Scan for the cell matching the given text and deliver its (x, y) coordinate at center. 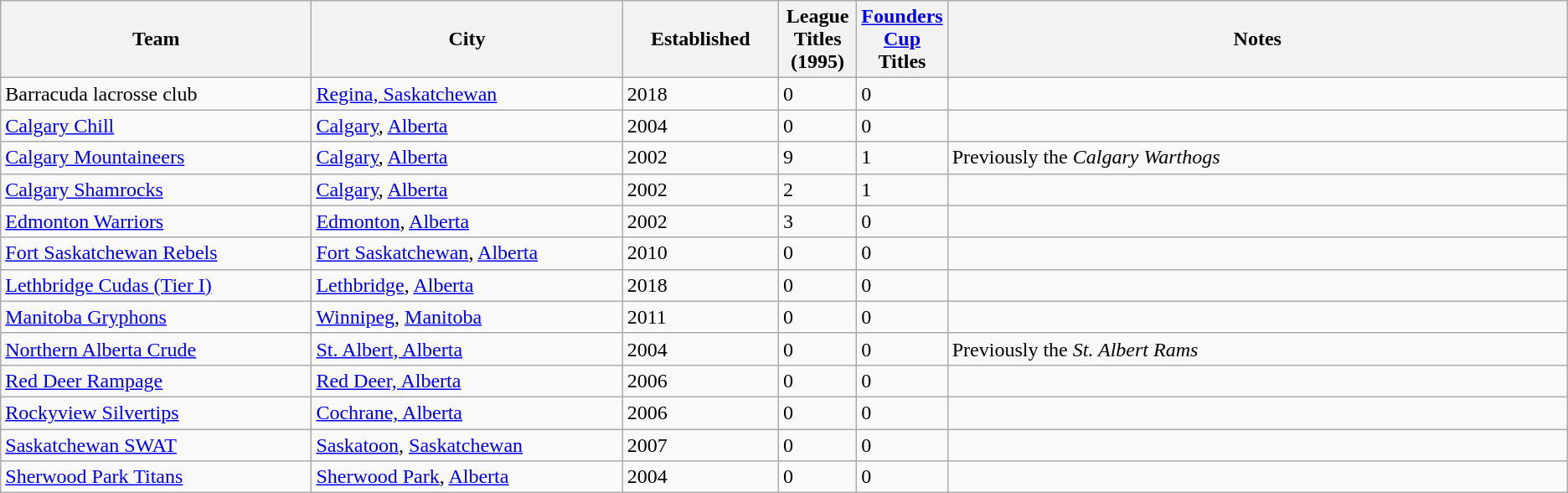
Calgary Chill (156, 126)
Calgary Mountaineers (156, 158)
Sherwood Park Titans (156, 477)
Lethbridge, Alberta (467, 285)
City (467, 39)
Previously the Calgary Warthogs (1257, 158)
Regina, Saskatchewan (467, 94)
Red Deer, Alberta (467, 381)
Lethbridge Cudas (Tier I) (156, 285)
St. Albert, Alberta (467, 349)
Manitoba Gryphons (156, 317)
Sherwood Park, Alberta (467, 477)
Previously the St. Albert Rams (1257, 349)
Notes (1257, 39)
2011 (700, 317)
Barracuda lacrosse club (156, 94)
Northern Alberta Crude (156, 349)
Rockyview Silvertips (156, 413)
Fort Saskatchewan, Alberta (467, 253)
Red Deer Rampage (156, 381)
Edmonton Warriors (156, 221)
Founders Cup Titles (902, 39)
Cochrane, Alberta (467, 413)
League Titles (1995) (818, 39)
Fort Saskatchewan Rebels (156, 253)
2007 (700, 445)
Edmonton, Alberta (467, 221)
Saskatchewan SWAT (156, 445)
Calgary Shamrocks (156, 189)
Saskatoon, Saskatchewan (467, 445)
2010 (700, 253)
Team (156, 39)
Winnipeg, Manitoba (467, 317)
9 (818, 158)
Established (700, 39)
2 (818, 189)
3 (818, 221)
